Detect which cell encompasses the target text, then output its [X, Y] center coordinate. 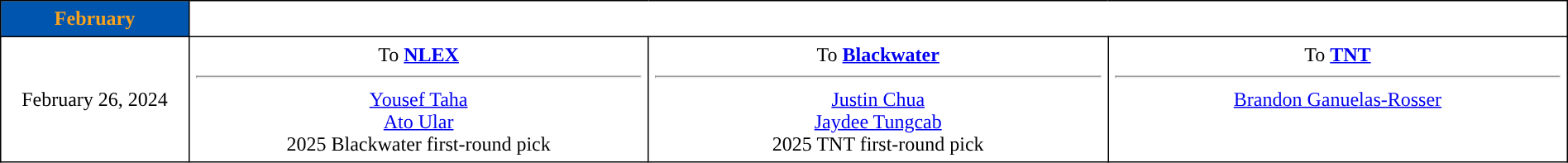
February [95, 19]
February 26, 2024 [95, 99]
To BlackwaterJustin ChuaJaydee Tungcab2025 TNT first-round pick [878, 99]
To NLEXYousef TahaAto Ular2025 Blackwater first-round pick [418, 99]
To TNTBrandon Ganuelas-Rosser [1338, 99]
